From the cell containing the given text, extract its center point as (x, y) coordinate. 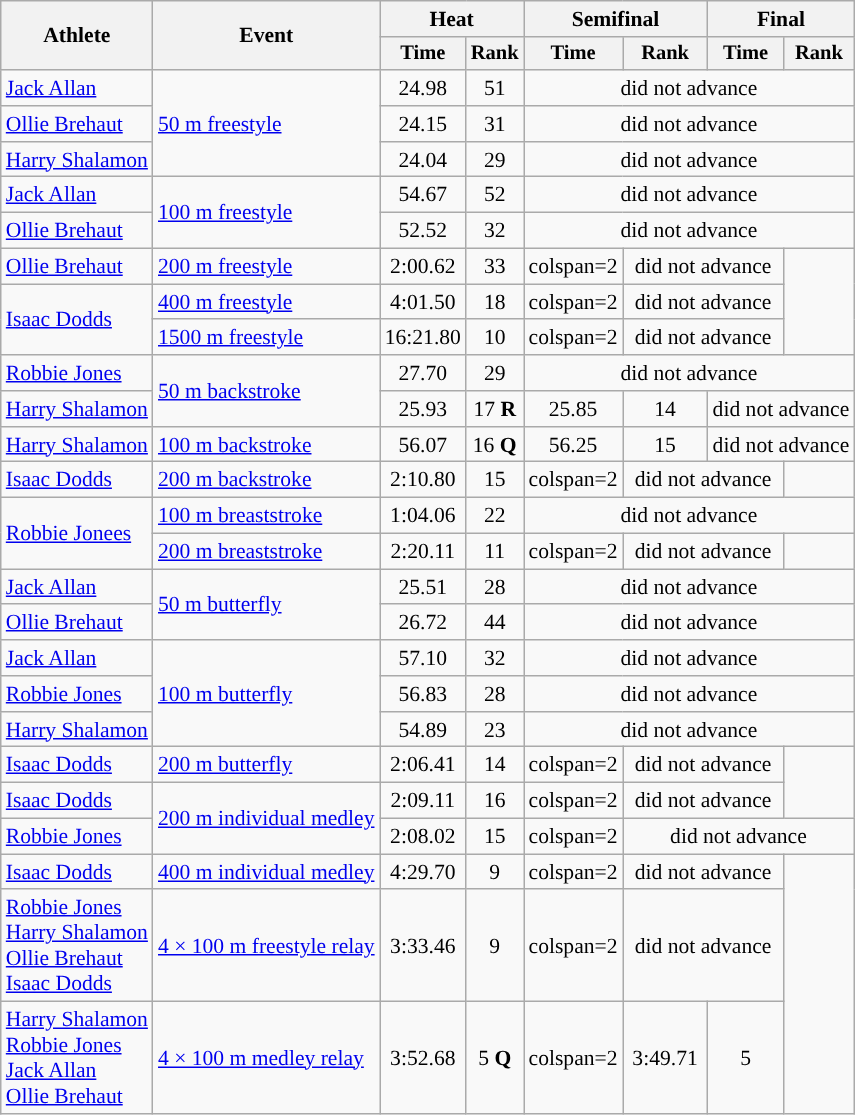
400 m individual medley (266, 872)
3:52.68 (423, 1058)
Robbie JonesHarry ShalamonOllie BrehautIsaac Dodds (77, 946)
Event (266, 36)
17 R (495, 409)
1500 m freestyle (266, 338)
24.04 (423, 160)
4:01.50 (423, 302)
54.67 (423, 195)
100 m backstroke (266, 445)
2:08.02 (423, 837)
50 m butterfly (266, 604)
100 m freestyle (266, 212)
1:04.06 (423, 516)
2:10.80 (423, 480)
25.85 (574, 409)
100 m breaststroke (266, 516)
2:06.41 (423, 765)
Athlete (77, 36)
16 (495, 801)
26.72 (423, 623)
50 m freestyle (266, 124)
56.07 (423, 445)
4:29.70 (423, 872)
16:21.80 (423, 338)
33 (495, 267)
Final (782, 19)
400 m freestyle (266, 302)
5 Q (495, 1058)
200 m breaststroke (266, 552)
56.25 (574, 445)
25.51 (423, 587)
27.70 (423, 373)
44 (495, 623)
54.89 (423, 730)
56.83 (423, 694)
25.93 (423, 409)
16 Q (495, 445)
200 m butterfly (266, 765)
57.10 (423, 658)
Heat (452, 19)
11 (495, 552)
24.15 (423, 124)
2:00.62 (423, 267)
2:20.11 (423, 552)
200 m backstroke (266, 480)
200 m freestyle (266, 267)
52 (495, 195)
2:09.11 (423, 801)
18 (495, 302)
52.52 (423, 231)
51 (495, 88)
Harry ShalamonRobbie JonesJack AllanOllie Brehaut (77, 1058)
Robbie Jonees (77, 534)
31 (495, 124)
10 (495, 338)
3:33.46 (423, 946)
22 (495, 516)
100 m butterfly (266, 694)
5 (746, 1058)
3:49.71 (666, 1058)
Semifinal (616, 19)
50 m backstroke (266, 390)
200 m individual medley (266, 818)
23 (495, 730)
4 × 100 m medley relay (266, 1058)
24.98 (423, 88)
4 × 100 m freestyle relay (266, 946)
